Provide the [X, Y] coordinate of the cell's center where the given text is located.  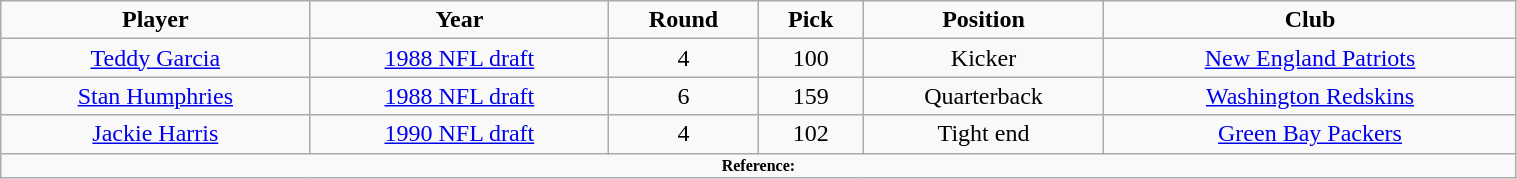
Club [1310, 20]
Jackie Harris [156, 134]
159 [810, 96]
102 [810, 134]
Quarterback [984, 96]
Reference: [758, 165]
1990 NFL draft [460, 134]
Year [460, 20]
Round [684, 20]
6 [684, 96]
Washington Redskins [1310, 96]
Stan Humphries [156, 96]
Player [156, 20]
Green Bay Packers [1310, 134]
Tight end [984, 134]
Kicker [984, 58]
Teddy Garcia [156, 58]
Position [984, 20]
Pick [810, 20]
100 [810, 58]
New England Patriots [1310, 58]
